Provide the (X, Y) coordinate of the cell's center where the given text is located.  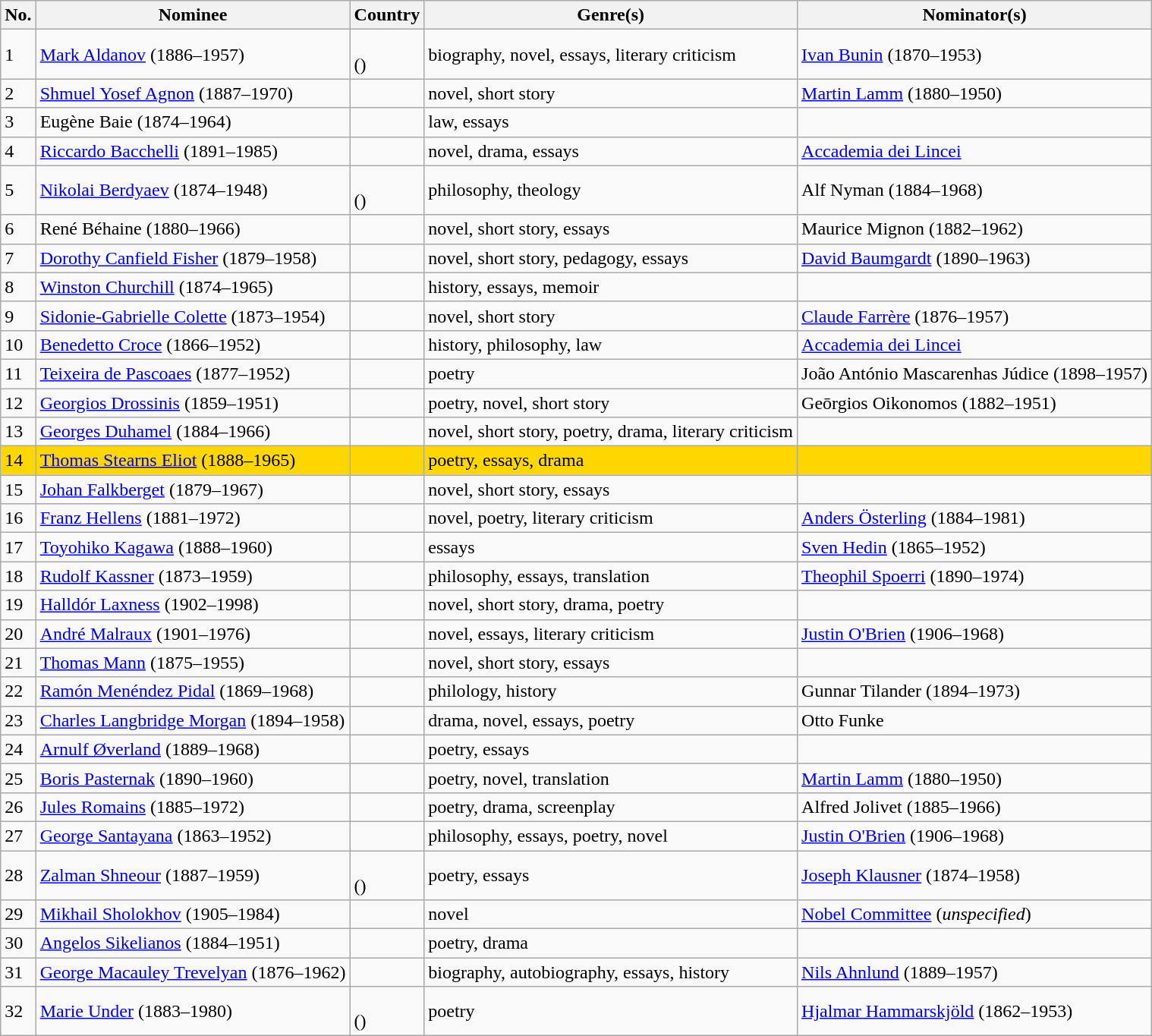
Mark Aldanov (1886–1957) (193, 55)
21 (18, 663)
Eugène Baie (1874–1964) (193, 122)
history, philosophy, law (611, 345)
Nobel Committee (unspecified) (974, 915)
Genre(s) (611, 15)
novel, short story, drama, poetry (611, 605)
29 (18, 915)
7 (18, 258)
novel, drama, essays (611, 151)
24 (18, 749)
11 (18, 373)
biography, novel, essays, literary criticism (611, 55)
Alfred Jolivet (1885–1966) (974, 807)
31 (18, 972)
18 (18, 576)
João António Mascarenhas Júdice (1898–1957) (974, 373)
3 (18, 122)
Thomas Mann (1875–1955) (193, 663)
15 (18, 490)
Alf Nyman (1884–1968) (974, 190)
novel, short story, pedagogy, essays (611, 258)
Halldór Laxness (1902–1998) (193, 605)
Jules Romains (1885–1972) (193, 807)
novel, short story, poetry, drama, literary criticism (611, 432)
30 (18, 943)
5 (18, 190)
22 (18, 691)
philosophy, essays, translation (611, 576)
novel (611, 915)
27 (18, 836)
Marie Under (1883–1980) (193, 1011)
poetry, novel, translation (611, 778)
Country (387, 15)
20 (18, 634)
poetry, essays, drama (611, 461)
19 (18, 605)
1 (18, 55)
Geōrgios Oikonomos (1882–1951) (974, 403)
No. (18, 15)
32 (18, 1011)
Ramón Menéndez Pidal (1869–1968) (193, 691)
Riccardo Bacchelli (1891–1985) (193, 151)
Rudolf Kassner (1873–1959) (193, 576)
Benedetto Croce (1866–1952) (193, 345)
12 (18, 403)
23 (18, 720)
2 (18, 93)
André Malraux (1901–1976) (193, 634)
17 (18, 547)
Mikhail Sholokhov (1905–1984) (193, 915)
Johan Falkberget (1879–1967) (193, 490)
Theophil Spoerri (1890–1974) (974, 576)
Winston Churchill (1874–1965) (193, 287)
philosophy, essays, poetry, novel (611, 836)
David Baumgardt (1890–1963) (974, 258)
Arnulf Øverland (1889–1968) (193, 749)
Shmuel Yosef Agnon (1887–1970) (193, 93)
Sidonie-Gabrielle Colette (1873–1954) (193, 316)
Ivan Bunin (1870–1953) (974, 55)
8 (18, 287)
9 (18, 316)
Claude Farrère (1876–1957) (974, 316)
Toyohiko Kagawa (1888–1960) (193, 547)
4 (18, 151)
law, essays (611, 122)
Sven Hedin (1865–1952) (974, 547)
Charles Langbridge Morgan (1894–1958) (193, 720)
14 (18, 461)
Anders Österling (1884–1981) (974, 518)
Otto Funke (974, 720)
Thomas Stearns Eliot (1888–1965) (193, 461)
28 (18, 874)
25 (18, 778)
essays (611, 547)
Gunnar Tilander (1894–1973) (974, 691)
Georgios Drossinis (1859–1951) (193, 403)
Boris Pasternak (1890–1960) (193, 778)
Nominator(s) (974, 15)
history, essays, memoir (611, 287)
philology, history (611, 691)
Nils Ahnlund (1889–1957) (974, 972)
Georges Duhamel (1884–1966) (193, 432)
10 (18, 345)
13 (18, 432)
Angelos Sikelianos (1884–1951) (193, 943)
novel, poetry, literary criticism (611, 518)
poetry, drama, screenplay (611, 807)
Zalman Shneour (1887–1959) (193, 874)
poetry, drama (611, 943)
philosophy, theology (611, 190)
Teixeira de Pascoaes (1877–1952) (193, 373)
Joseph Klausner (1874–1958) (974, 874)
drama, novel, essays, poetry (611, 720)
novel, essays, literary criticism (611, 634)
Nikolai Berdyaev (1874–1948) (193, 190)
George Macauley Trevelyan (1876–1962) (193, 972)
26 (18, 807)
biography, autobiography, essays, history (611, 972)
René Béhaine (1880–1966) (193, 229)
Nominee (193, 15)
Franz Hellens (1881–1972) (193, 518)
6 (18, 229)
Maurice Mignon (1882–1962) (974, 229)
Hjalmar Hammarskjöld (1862–1953) (974, 1011)
Dorothy Canfield Fisher (1879–1958) (193, 258)
poetry, novel, short story (611, 403)
16 (18, 518)
George Santayana (1863–1952) (193, 836)
